Provide the (X, Y) coordinate of the cell's center where the given text is located.  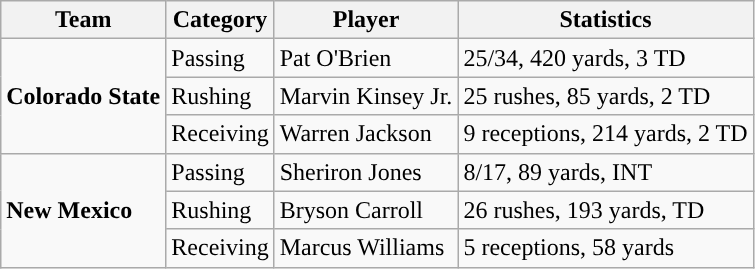
25/34, 420 yards, 3 TD (606, 58)
26 rushes, 193 yards, TD (606, 210)
8/17, 89 yards, INT (606, 172)
Team (84, 20)
Marcus Williams (366, 248)
Warren Jackson (366, 134)
Bryson Carroll (366, 210)
9 receptions, 214 yards, 2 TD (606, 134)
Pat O'Brien (366, 58)
Colorado State (84, 96)
Marvin Kinsey Jr. (366, 96)
Category (220, 20)
Player (366, 20)
5 receptions, 58 yards (606, 248)
Sheriron Jones (366, 172)
25 rushes, 85 yards, 2 TD (606, 96)
New Mexico (84, 210)
Statistics (606, 20)
